Search for the cell housing the specified text and yield its [X, Y] center coordinate. 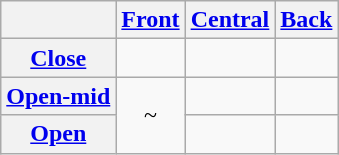
Open-mid [58, 96]
Front [150, 20]
Back [306, 20]
~ [150, 115]
Open [58, 134]
Close [58, 58]
Central [230, 20]
